Return the [x, y] coordinate for the center point of the cell that contains the specified text.  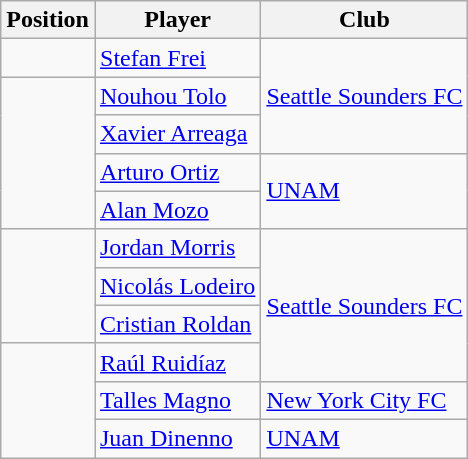
Player [177, 20]
Nouhou Tolo [177, 96]
Arturo Ortiz [177, 172]
Talles Magno [177, 400]
Alan Mozo [177, 210]
Juan Dinenno [177, 438]
Stefan Frei [177, 58]
Jordan Morris [177, 248]
Cristian Roldan [177, 324]
Xavier Arreaga [177, 134]
Position [48, 20]
Nicolás Lodeiro [177, 286]
Club [364, 20]
New York City FC [364, 400]
Raúl Ruidíaz [177, 362]
